Extract the (x, y) coordinate from the center of the cell holding the provided text.  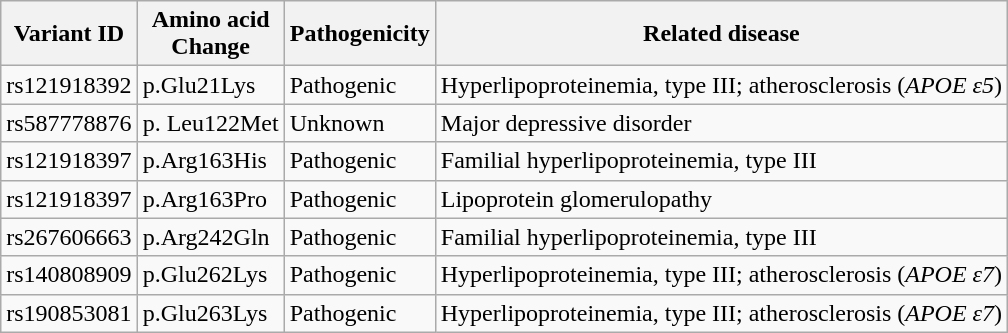
Unknown (360, 123)
p.Glu262Lys (210, 275)
p.Arg242Gln (210, 237)
p.Arg163Pro (210, 199)
p. Leu122Met (210, 123)
Pathogenicity (360, 34)
rs267606663 (69, 237)
Major depressive disorder (721, 123)
rs121918392 (69, 85)
rs190853081 (69, 313)
Related disease (721, 34)
p.Glu263Lys (210, 313)
rs140808909 (69, 275)
Hyperlipoproteinemia, type III; atherosclerosis (APOE ε5) (721, 85)
Amino acidChange (210, 34)
p.Glu21Lys (210, 85)
rs587778876 (69, 123)
Variant ID (69, 34)
p.Arg163His (210, 161)
Lipoprotein glomerulopathy (721, 199)
